Capture the cell that displays the provided text and extract its [X, Y] central coordinate. 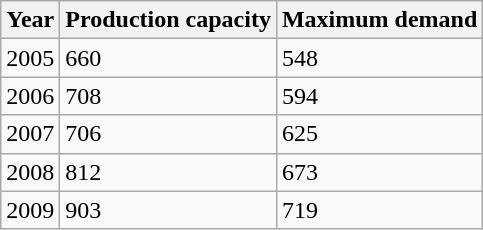
673 [379, 172]
Year [30, 20]
706 [168, 134]
812 [168, 172]
Production capacity [168, 20]
548 [379, 58]
2008 [30, 172]
2007 [30, 134]
708 [168, 96]
2005 [30, 58]
903 [168, 210]
719 [379, 210]
594 [379, 96]
2006 [30, 96]
Maximum demand [379, 20]
625 [379, 134]
2009 [30, 210]
660 [168, 58]
